Extract the [x, y] coordinate from the center of the cell holding the provided text.  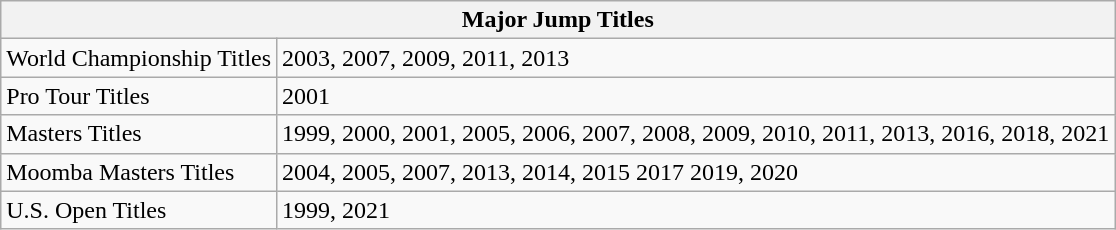
1999, 2021 [696, 210]
1999, 2000, 2001, 2005, 2006, 2007, 2008, 2009, 2010, 2011, 2013, 2016, 2018, 2021 [696, 134]
Masters Titles [139, 134]
U.S. Open Titles [139, 210]
2001 [696, 96]
Moomba Masters Titles [139, 172]
Pro Tour Titles [139, 96]
2004, 2005, 2007, 2013, 2014, 2015 2017 2019, 2020 [696, 172]
World Championship Titles [139, 58]
2003, 2007, 2009, 2011, 2013 [696, 58]
Major Jump Titles [558, 20]
